Output the (X, Y) coordinate of the center of the cell containing the given text.  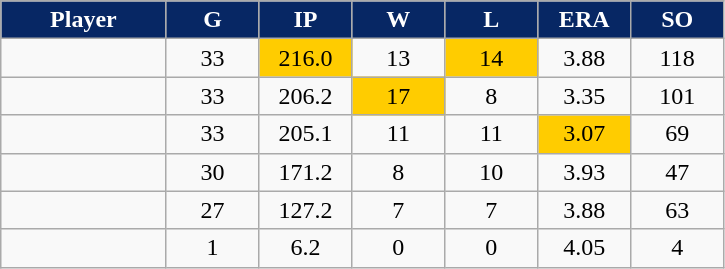
SO (678, 20)
101 (678, 96)
W (398, 20)
3.93 (584, 172)
1 (212, 248)
10 (492, 172)
206.2 (306, 96)
G (212, 20)
216.0 (306, 58)
17 (398, 96)
IP (306, 20)
3.35 (584, 96)
4.05 (584, 248)
118 (678, 58)
3.07 (584, 134)
205.1 (306, 134)
4 (678, 248)
63 (678, 210)
13 (398, 58)
69 (678, 134)
171.2 (306, 172)
127.2 (306, 210)
14 (492, 58)
6.2 (306, 248)
30 (212, 172)
27 (212, 210)
ERA (584, 20)
L (492, 20)
Player (84, 20)
47 (678, 172)
